For the text-containing cell, return its midpoint in (X, Y) coordinate format. 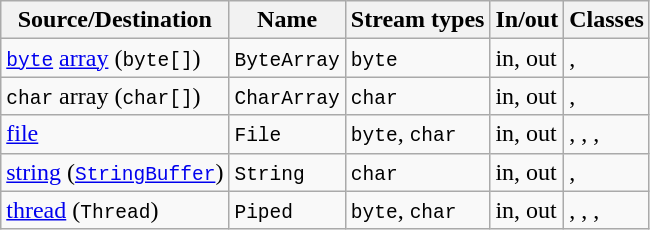
Name (287, 20)
thread (Thread) (115, 210)
byte (418, 58)
ByteArray (287, 58)
CharArray (287, 96)
Stream types (418, 20)
byte array (byte[]) (115, 58)
char array (char[]) (115, 96)
String (287, 172)
Piped (287, 210)
file (115, 134)
Source/Destination (115, 20)
string (StringBuffer) (115, 172)
In/out (527, 20)
Classes (607, 20)
File (287, 134)
